Scan for the cell matching the given text and deliver its (x, y) coordinate at center. 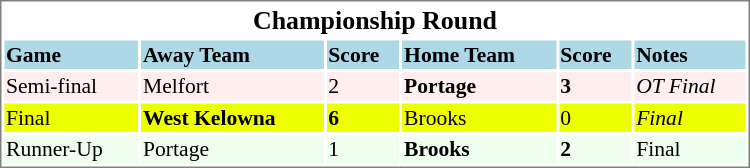
Melfort (233, 86)
3 (596, 86)
Championship Round (374, 20)
Notes (690, 54)
Runner-Up (71, 149)
Semi-final (71, 86)
0 (596, 118)
Home Team (480, 54)
Game (71, 54)
6 (364, 118)
West Kelowna (233, 118)
Away Team (233, 54)
OT Final (690, 86)
1 (364, 149)
